For the text-containing cell, return its midpoint in [x, y] coordinate format. 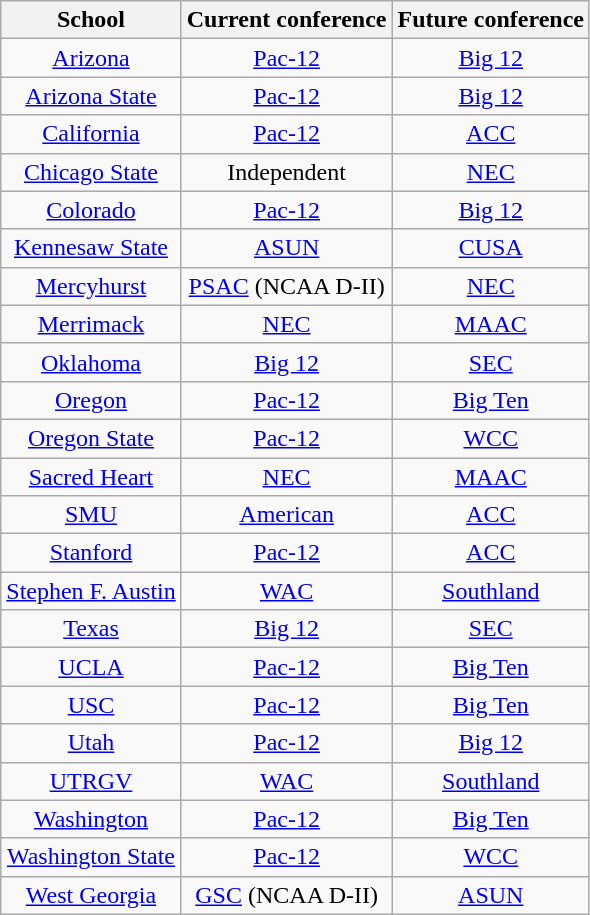
PSAC (NCAA D-II) [286, 286]
California [91, 134]
SMU [91, 515]
Oregon [91, 400]
Independent [286, 172]
Current conference [286, 20]
Colorado [91, 210]
Kennesaw State [91, 248]
CUSA [490, 248]
Sacred Heart [91, 477]
American [286, 515]
Washington [91, 819]
UTRGV [91, 781]
UCLA [91, 667]
West Georgia [91, 895]
Oklahoma [91, 362]
Texas [91, 629]
Chicago State [91, 172]
Oregon State [91, 438]
GSC (NCAA D-II) [286, 895]
Future conference [490, 20]
Arizona State [91, 96]
Stanford [91, 553]
Washington State [91, 857]
Utah [91, 743]
Stephen F. Austin [91, 591]
Arizona [91, 58]
Mercyhurst [91, 286]
School [91, 20]
USC [91, 705]
Merrimack [91, 324]
